Provide the (X, Y) coordinate of the cell's center where the given text is located.  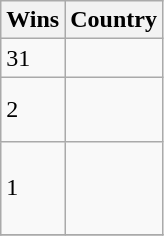
Wins (33, 20)
Country (114, 20)
31 (33, 58)
2 (33, 110)
1 (33, 188)
